Output the [x, y] coordinate of the center of the cell containing the given text.  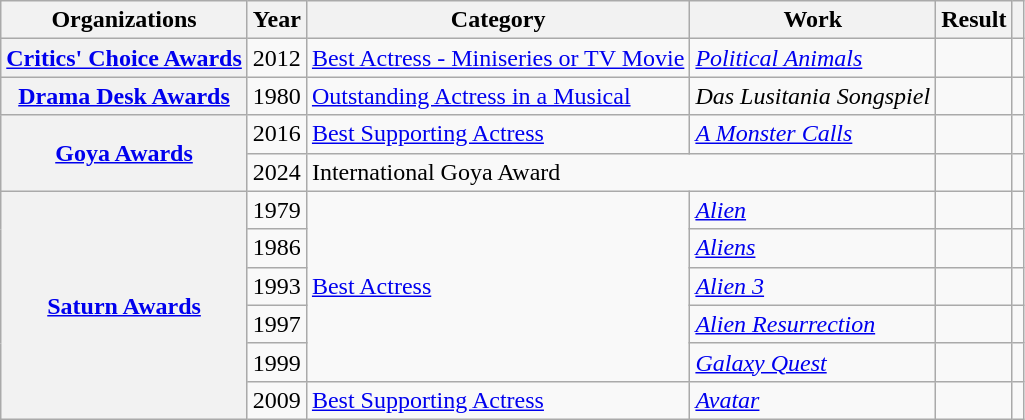
Galaxy Quest [813, 362]
1979 [276, 210]
Critics' Choice Awards [124, 58]
A Monster Calls [813, 134]
Drama Desk Awards [124, 96]
1980 [276, 96]
Year [276, 20]
2009 [276, 400]
Goya Awards [124, 153]
Avatar [813, 400]
Political Animals [813, 58]
Best Actress [498, 286]
1986 [276, 248]
Alien Resurrection [813, 324]
2024 [276, 172]
1993 [276, 286]
Category [498, 20]
1997 [276, 324]
2016 [276, 134]
Best Actress - Miniseries or TV Movie [498, 58]
Alien 3 [813, 286]
1999 [276, 362]
Das Lusitania Songspiel [813, 96]
Alien [813, 210]
Aliens [813, 248]
Saturn Awards [124, 305]
Organizations [124, 20]
2012 [276, 58]
Work [813, 20]
Outstanding Actress in a Musical [498, 96]
Result [974, 20]
International Goya Award [620, 172]
